Identify which cell holds the provided text, then report its (X, Y) central coordinate. 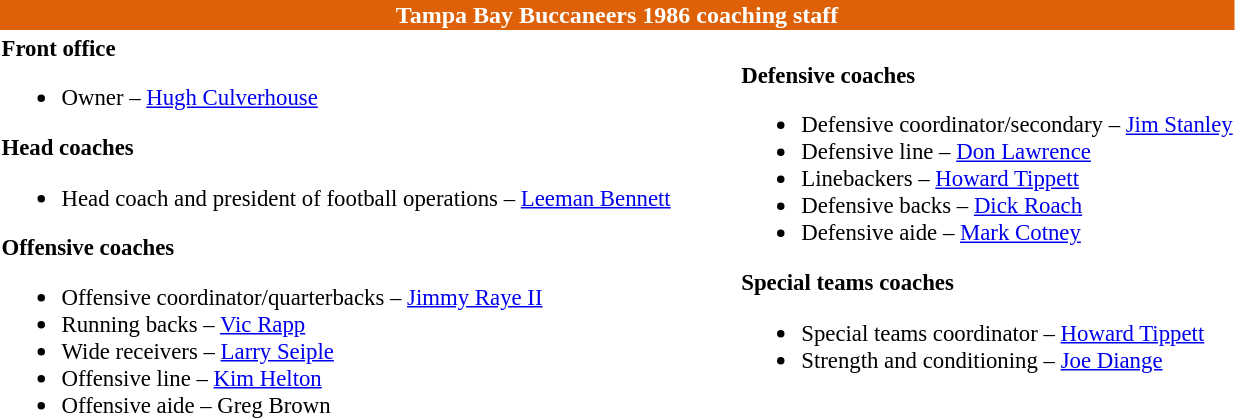
Tampa Bay Buccaneers 1986 coaching staff (617, 15)
